Pinpoint the cell where the given text exists, returning its [X, Y] midpoint coordinate. 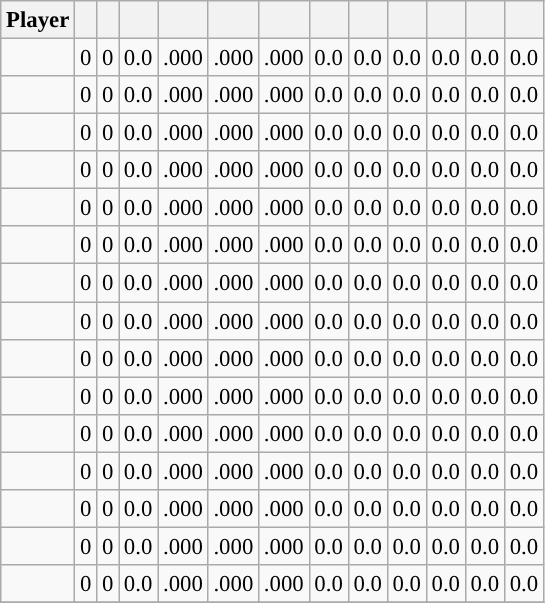
Player [38, 20]
